For the text-containing cell, return its midpoint in (X, Y) coordinate format. 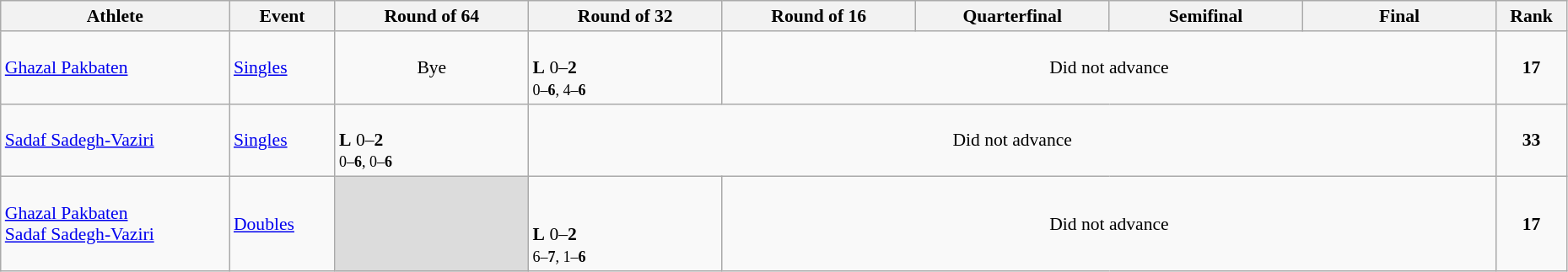
Bye (432, 67)
Final (1398, 16)
Ghazal Pakbaten (115, 67)
L 0–26–7, 1–6 (626, 224)
Doubles (282, 224)
Quarterfinal (1012, 16)
Ghazal PakbatenSadaf Sadegh-Vaziri (115, 224)
Event (282, 16)
Sadaf Sadegh-Vaziri (115, 140)
L 0–20–6, 0–6 (432, 140)
Athlete (115, 16)
Round of 16 (818, 16)
Round of 32 (626, 16)
33 (1532, 140)
Round of 64 (432, 16)
L 0–20–6, 4–6 (626, 67)
Rank (1532, 16)
Semifinal (1206, 16)
